Find where the given text appears and provide that cell's center as [X, Y] coordinate. 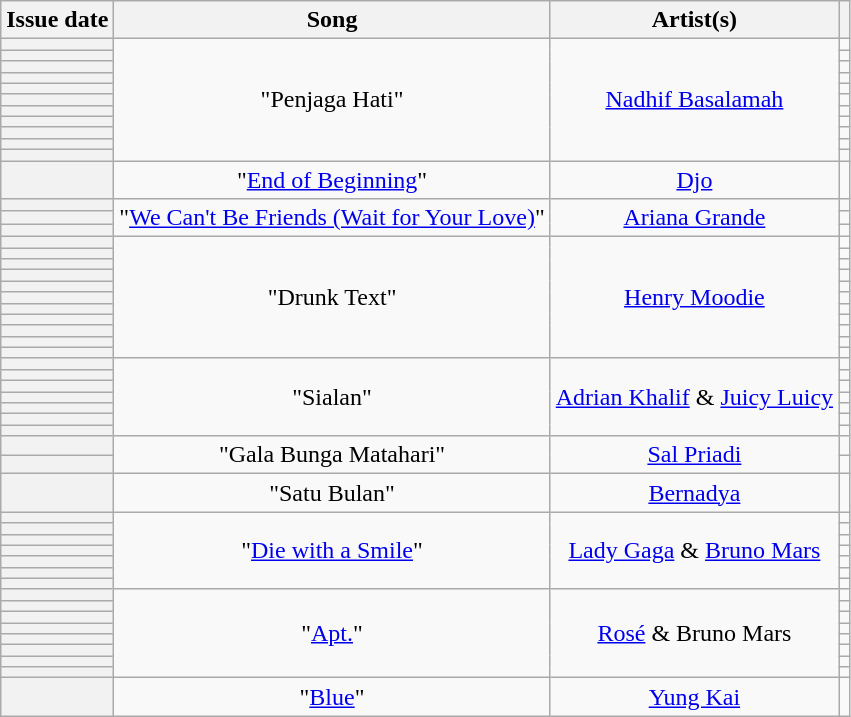
"Penjaga Hati" [332, 100]
Sal Priadi [694, 455]
"Blue" [332, 697]
Issue date [58, 20]
Djo [694, 179]
Yung Kai [694, 697]
Artist(s) [694, 20]
"Drunk Text" [332, 298]
Nadhif Basalamah [694, 100]
"Die with a Smile" [332, 550]
"Gala Bunga Matahari" [332, 455]
"Sialan" [332, 396]
"Satu Bulan" [332, 493]
Song [332, 20]
Bernadya [694, 493]
Rosé & Bruno Mars [694, 633]
"End of Beginning" [332, 179]
Lady Gaga & Bruno Mars [694, 550]
Henry Moodie [694, 298]
"We Can't Be Friends (Wait for Your Love)" [332, 218]
Adrian Khalif & Juicy Luicy [694, 396]
Ariana Grande [694, 218]
"Apt." [332, 633]
